Search for the cell housing the specified text and yield its (X, Y) center coordinate. 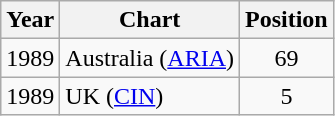
5 (287, 96)
69 (287, 58)
Chart (150, 20)
Australia (ARIA) (150, 58)
Year (30, 20)
UK (CIN) (150, 96)
Position (287, 20)
